Extract the [X, Y] coordinate from the center of the cell holding the provided text.  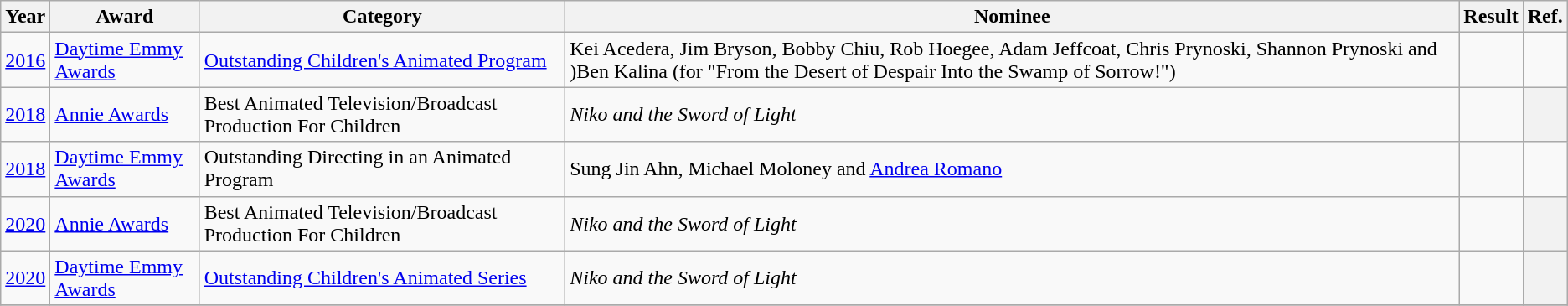
Ref. [1545, 17]
Category [382, 17]
Outstanding Children's Animated Program [382, 60]
Outstanding Children's Animated Series [382, 278]
Outstanding Directing in an Animated Program [382, 169]
Year [25, 17]
2016 [25, 60]
Sung Jin Ahn, Michael Moloney and Andrea Romano [1012, 169]
Nominee [1012, 17]
Result [1491, 17]
Award [125, 17]
